Scan for the cell matching the given text and deliver its (X, Y) coordinate at center. 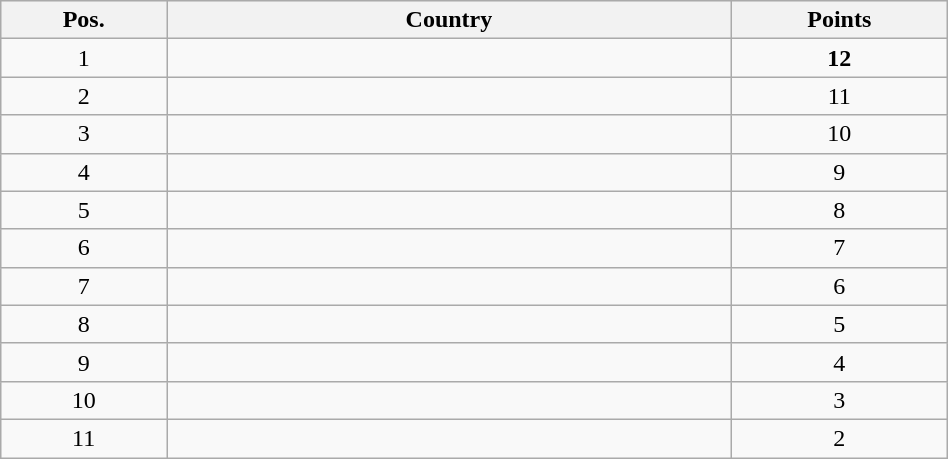
Country (450, 20)
12 (839, 58)
Points (839, 20)
Pos. (84, 20)
1 (84, 58)
